Return (x, y) of the center of cell containing provided text 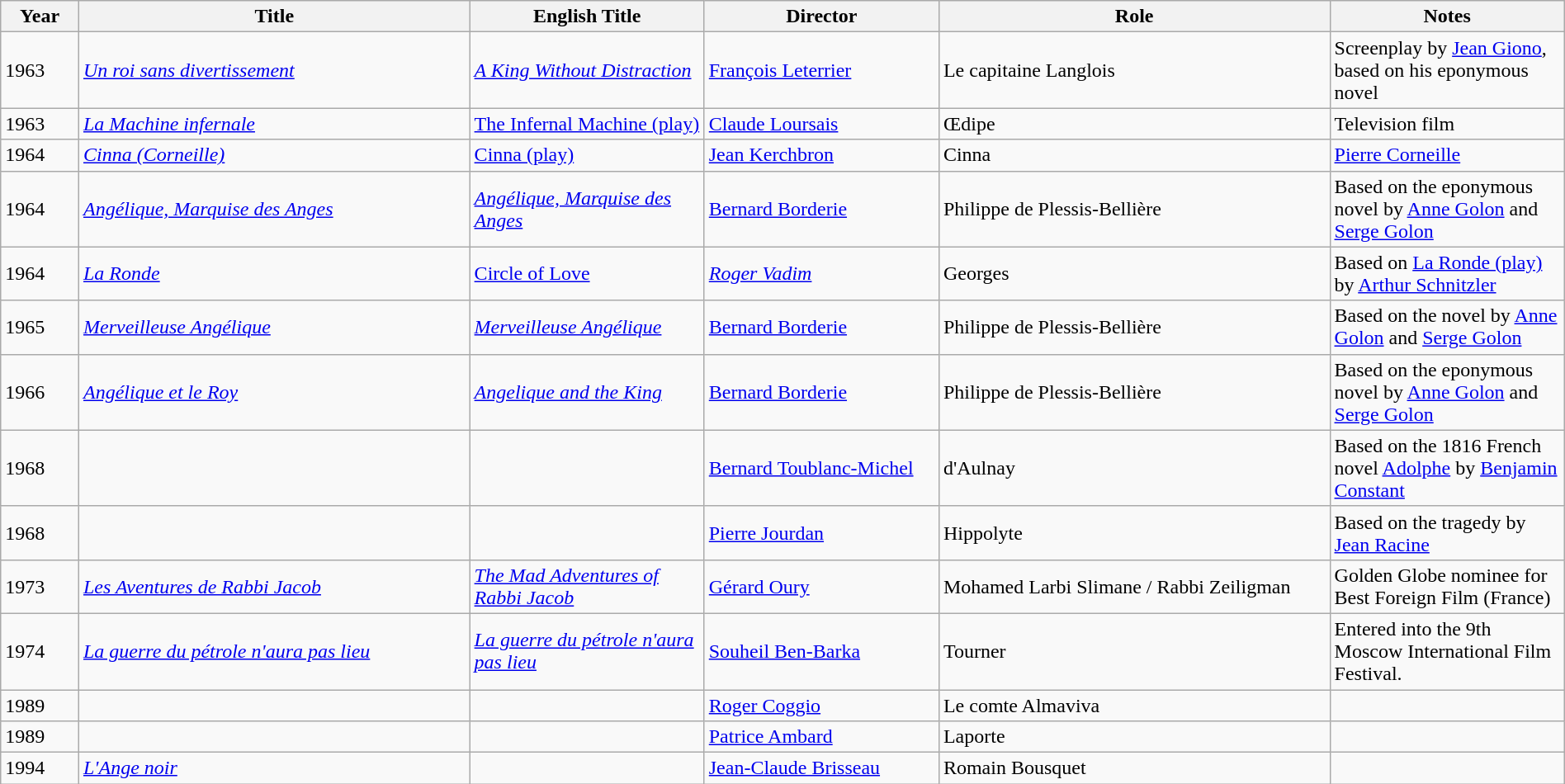
Un roi sans divertissement (274, 70)
Georges (1134, 274)
Jean-Claude Brisseau (821, 768)
d'Aulnay (1134, 468)
Title (274, 17)
Cinna (1134, 155)
Roger Vadim (821, 274)
Le capitaine Langlois (1134, 70)
Cinna (play) (587, 155)
Based on the 1816 French novel Adolphe by Benjamin Constant (1447, 468)
L'Ange noir (274, 768)
Entered into the 9th Moscow International Film Festival. (1447, 651)
Souheil Ben-Barka (821, 651)
Mohamed Larbi Slimane / Rabbi Zeiligman (1134, 586)
Bernard Toublanc-Michel (821, 468)
1994 (40, 768)
1966 (40, 392)
Angelique and the King (587, 392)
Romain Bousquet (1134, 768)
Angélique et le Roy (274, 392)
A King Without Distraction (587, 70)
1965 (40, 327)
Roger Coggio (821, 706)
Hippolyte (1134, 533)
Director (821, 17)
Notes (1447, 17)
Claude Loursais (821, 124)
The Infernal Machine (play) (587, 124)
Jean Kerchbron (821, 155)
1974 (40, 651)
Le comte Almaviva (1134, 706)
Year (40, 17)
Role (1134, 17)
English Title (587, 17)
Pierre Corneille (1447, 155)
François Leterrier (821, 70)
Les Aventures de Rabbi Jacob (274, 586)
The Mad Adventures of Rabbi Jacob (587, 586)
Œdipe (1134, 124)
Laporte (1134, 737)
La Machine infernale (274, 124)
Patrice Ambard (821, 737)
Based on the tragedy by Jean Racine (1447, 533)
Golden Globe nominee for Best Foreign Film (France) (1447, 586)
Screenplay by Jean Giono, based on his eponymous novel (1447, 70)
Pierre Jourdan (821, 533)
1973 (40, 586)
Gérard Oury (821, 586)
Based on the novel by Anne Golon and Serge Golon (1447, 327)
Cinna (Corneille) (274, 155)
Television film (1447, 124)
Tourner (1134, 651)
Circle of Love (587, 274)
La Ronde (274, 274)
Based on La Ronde (play) by Arthur Schnitzler (1447, 274)
